For the text-containing cell, return its midpoint in [x, y] coordinate format. 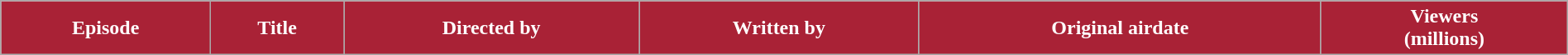
Viewers(millions) [1444, 28]
Title [278, 28]
Original airdate [1120, 28]
Written by [779, 28]
Directed by [491, 28]
Episode [106, 28]
